Scan for the cell matching the given text and deliver its [x, y] coordinate at center. 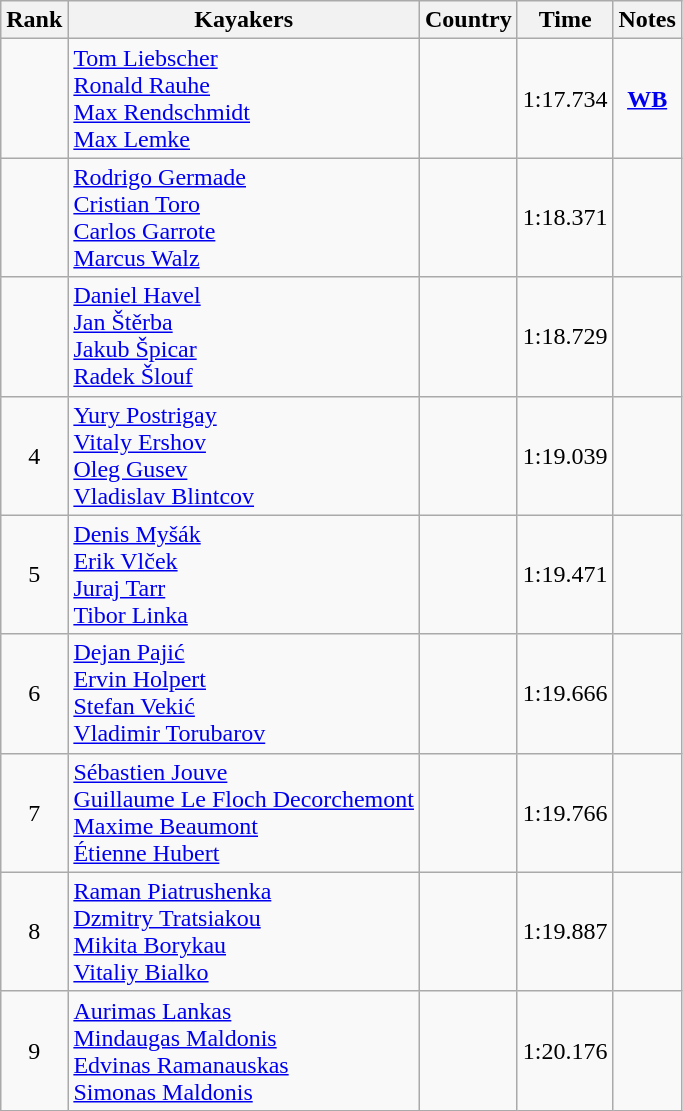
1:19.666 [565, 694]
7 [34, 812]
6 [34, 694]
Notes [647, 20]
1:19.887 [565, 932]
Dejan PajićErvin HolpertStefan VekićVladimir Torubarov [244, 694]
1:19.766 [565, 812]
Aurimas LankasMindaugas MaldonisEdvinas RamanauskasSimonas Maldonis [244, 1050]
9 [34, 1050]
Time [565, 20]
5 [34, 574]
WB [647, 98]
1:19.039 [565, 456]
Kayakers [244, 20]
Rodrigo GermadeCristian ToroCarlos GarroteMarcus Walz [244, 218]
Yury PostrigayVitaly ErshovOleg GusevVladislav Blintcov [244, 456]
1:18.371 [565, 218]
Denis MyšákErik VlčekJuraj TarrTibor Linka [244, 574]
8 [34, 932]
1:20.176 [565, 1050]
Daniel HavelJan ŠtěrbaJakub ŠpicarRadek Šlouf [244, 336]
Tom LiebscherRonald RauheMax RendschmidtMax Lemke [244, 98]
Sébastien JouveGuillaume Le Floch DecorchemontMaxime BeaumontÉtienne Hubert [244, 812]
1:19.471 [565, 574]
1:17.734 [565, 98]
1:18.729 [565, 336]
4 [34, 456]
Rank [34, 20]
Country [468, 20]
Raman PiatrushenkaDzmitry TratsiakouMikita BorykauVitaliy Bialko [244, 932]
